Provide the [X, Y] coordinate of the cell's center where the given text is located.  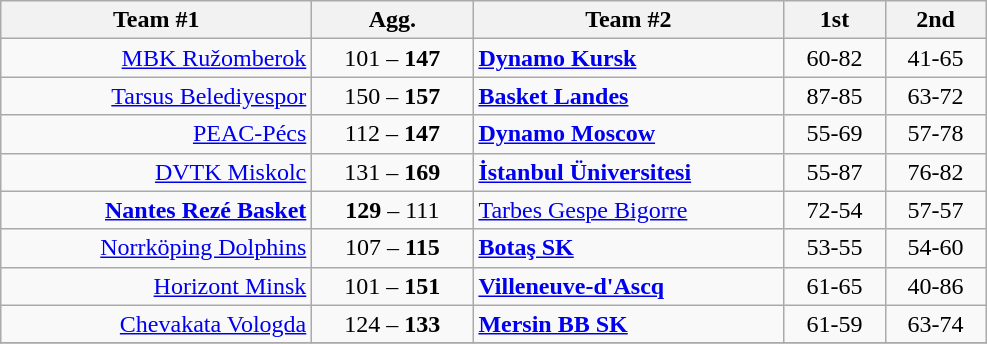
72-54 [834, 210]
Agg. [392, 20]
57-57 [936, 210]
Team #1 [156, 20]
Tarsus Belediyespor [156, 96]
Basket Landes [628, 96]
Horizont Minsk [156, 286]
55-69 [834, 134]
Nantes Rezé Basket [156, 210]
54-60 [936, 248]
Chevakata Vologda [156, 324]
Mersin BB SK [628, 324]
129 – 111 [392, 210]
131 – 169 [392, 172]
63-72 [936, 96]
150 – 157 [392, 96]
Villeneuve-d'Ascq [628, 286]
1st [834, 20]
Norrköping Dolphins [156, 248]
Dynamo Moscow [628, 134]
41-65 [936, 58]
2nd [936, 20]
Tarbes Gespe Bigorre [628, 210]
Team #2 [628, 20]
55-87 [834, 172]
57-78 [936, 134]
101 – 147 [392, 58]
76-82 [936, 172]
Dynamo Kursk [628, 58]
87-85 [834, 96]
107 – 115 [392, 248]
101 – 151 [392, 286]
112 – 147 [392, 134]
60-82 [834, 58]
61-65 [834, 286]
61-59 [834, 324]
PEAC-Pécs [156, 134]
İstanbul Üniversitesi [628, 172]
53-55 [834, 248]
124 – 133 [392, 324]
63-74 [936, 324]
40-86 [936, 286]
Botaş SK [628, 248]
MBK Ružomberok [156, 58]
DVTK Miskolc [156, 172]
